Extract the (x, y) coordinate from the center of the cell holding the provided text.  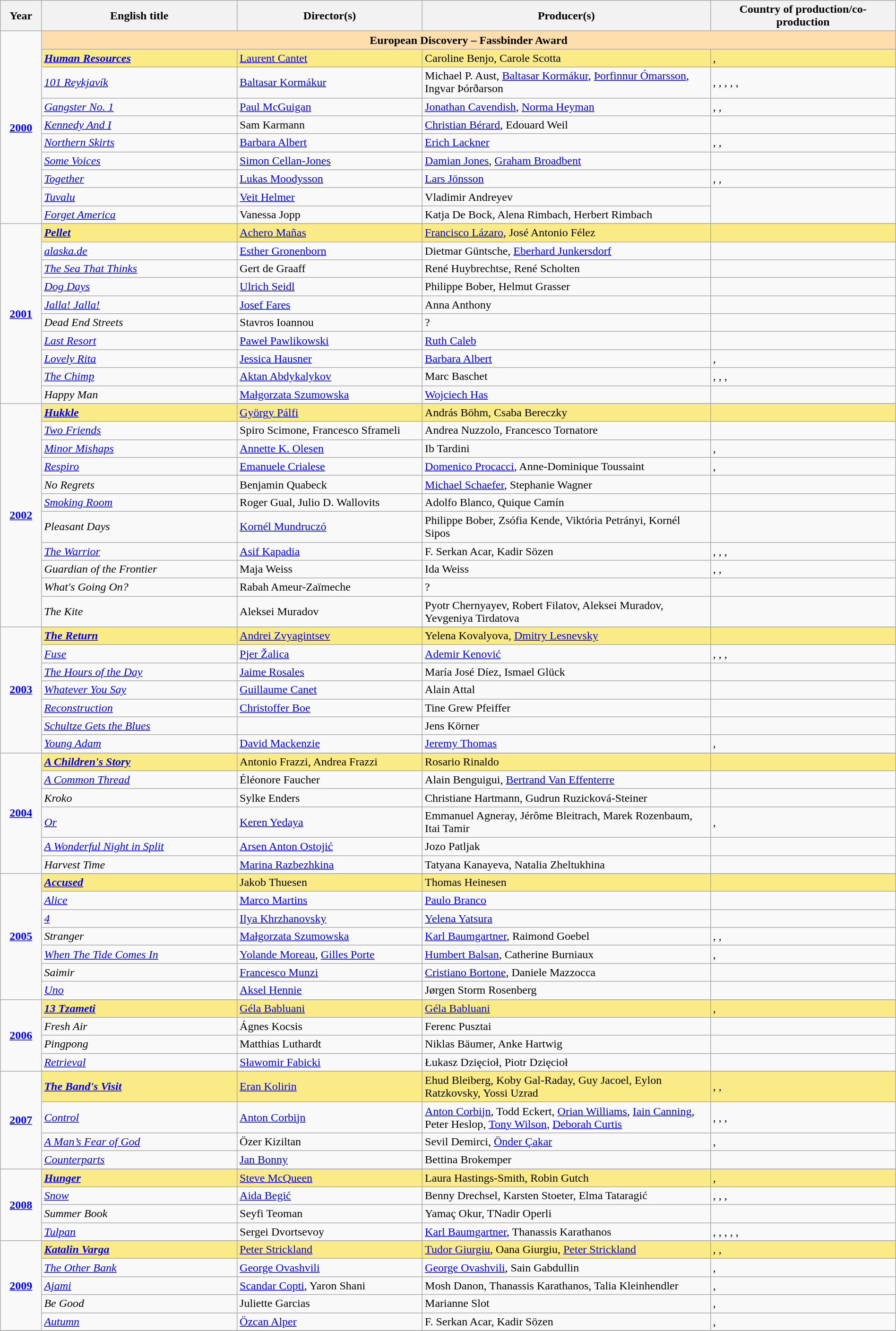
Director(s) (330, 16)
The Return (139, 636)
No Regrets (139, 484)
Antonio Frazzi, Andrea Frazzi (330, 762)
Uno (139, 990)
A Children's Story (139, 762)
Tudor Giurgiu, Oana Giurgiu, Peter Strickland (567, 1250)
Producer(s) (567, 16)
Katja De Bock, Alena Rimbach, Herbert Rimbach (567, 215)
Philippe Bober, Zsófia Kende, Viktória Petrányi, Kornél Sipos (567, 526)
Dog Days (139, 287)
Niklas Bäumer, Anke Hartwig (567, 1044)
Maja Weiss (330, 569)
Katalin Varga (139, 1250)
Seyfi Teoman (330, 1214)
Éléonore Faucher (330, 780)
Asif Kapadia (330, 551)
Caroline Benjo, Carole Scotta (567, 58)
Paul McGuigan (330, 107)
Scandar Copti, Yaron Shani (330, 1286)
alaska.de (139, 251)
Yamaç Okur, TNadir Operli (567, 1214)
Alice (139, 901)
Jaime Rosales (330, 672)
Spiro Scimone, Francesco Sframeli (330, 430)
Hukkle (139, 412)
Andrei Zvyagintsev (330, 636)
Kornél Mundruczó (330, 526)
Saimir (139, 972)
Josef Fares (330, 305)
Alain Attal (567, 690)
Mosh Danon, Thanassis Karathanos, Talia Kleinhendler (567, 1286)
2003 (21, 690)
A Wonderful Night in Split (139, 846)
Autumn (139, 1322)
Achero Mañas (330, 232)
Gert de Graaff (330, 269)
Rosario Rinaldo (567, 762)
Ferenc Pusztai (567, 1026)
2005 (21, 936)
Ajami (139, 1286)
András Böhm, Csaba Bereczky (567, 412)
Alain Benguigui, Bertrand Van Effenterre (567, 780)
Jan Bonny (330, 1159)
A Man’s Fear of God (139, 1142)
Sam Karmann (330, 125)
Laurent Cantet (330, 58)
Sergei Dvortsevoy (330, 1232)
Juliette Garcias (330, 1304)
Emmanuel Agneray, Jérôme Bleitrach, Marek Rozenbaum, Itai Tamir (567, 822)
Hunger (139, 1178)
Benny Drechsel, Karsten Stoeter, Elma Tataragić (567, 1196)
Arsen Anton Ostojić (330, 846)
Forget America (139, 215)
Philippe Bober, Helmut Grasser (567, 287)
Tulpan (139, 1232)
The Chimp (139, 377)
Sylke Enders (330, 798)
English title (139, 16)
The Hours of the Day (139, 672)
Veit Helmer (330, 197)
Jakob Thuesen (330, 883)
Wojciech Has (567, 395)
Minor Mishaps (139, 448)
Michael Schaefer, Stephanie Wagner (567, 484)
Domenico Procacci, Anne-Dominique Toussaint (567, 466)
Yelena Yatsura (567, 919)
Anton Corbijn, Todd Eckert, Orian Williams, Iain Canning, Peter Heslop, Tony Wilson, Deborah Curtis (567, 1117)
Simon Cellan-Jones (330, 161)
Snow (139, 1196)
Eran Kolirin (330, 1087)
Christoffer Boe (330, 708)
Steve McQueen (330, 1178)
Accused (139, 883)
The Warrior (139, 551)
Be Good (139, 1304)
Counterparts (139, 1159)
Reconstruction (139, 708)
Humbert Balsan, Catherine Burniaux (567, 954)
Ruth Caleb (567, 341)
Laura Hastings-Smith, Robin Gutch (567, 1178)
European Discovery – Fassbinder Award (469, 40)
When The Tide Comes In (139, 954)
Benjamin Quabeck (330, 484)
Pleasant Days (139, 526)
Northern Skirts (139, 143)
Roger Gual, Julio D. Wallovits (330, 502)
Summer Book (139, 1214)
Francesco Munzi (330, 972)
Jozo Patljak (567, 846)
Guardian of the Frontier (139, 569)
Keren Yedaya (330, 822)
A Common Thread (139, 780)
Fresh Air (139, 1026)
The Sea That Thinks (139, 269)
Lovely Rita (139, 359)
Francisco Lázaro, José Antonio Félez (567, 232)
Country of production/co-production (803, 16)
Gangster No. 1 (139, 107)
György Pálfi (330, 412)
Kennedy And I (139, 125)
Retrieval (139, 1062)
Bettina Brokemper (567, 1159)
2004 (21, 813)
Marco Martins (330, 901)
María José Díez, Ismael Glück (567, 672)
Jørgen Storm Rosenberg (567, 990)
Fuse (139, 654)
Vanessa Jopp (330, 215)
Control (139, 1117)
2008 (21, 1205)
What's Going On? (139, 587)
Young Adam (139, 744)
The Kite (139, 611)
Human Resources (139, 58)
Damian Jones, Graham Broadbent (567, 161)
Ehud Bleiberg, Koby Gal-Raday, Guy Jacoel, Eylon Ratzkovsky, Yossi Uzrad (567, 1087)
Dead End Streets (139, 323)
Christiane Hartmann, Gudrun Ruzicková-Steiner (567, 798)
Andrea Nuzzolo, Francesco Tornatore (567, 430)
Ulrich Seidl (330, 287)
2000 (21, 128)
The Other Bank (139, 1268)
Yelena Kovalyova, Dmitry Lesnevsky (567, 636)
Ademir Kenović (567, 654)
Some Voices (139, 161)
2002 (21, 515)
Thomas Heinesen (567, 883)
Sławomir Fabicki (330, 1062)
Jens Körner (567, 726)
Karl Baumgartner, Raimond Goebel (567, 936)
Pyotr Chernyayev, Robert Filatov, Aleksei Muradov, Yevgeniya Tirdatova (567, 611)
Christian Bérard, Edouard Weil (567, 125)
Schultze Gets the Blues (139, 726)
Jeremy Thomas (567, 744)
Paweł Pawlikowski (330, 341)
Tuvalu (139, 197)
George Ovashvili (330, 1268)
Annette K. Olesen (330, 448)
2001 (21, 314)
Vladimir Andreyev (567, 197)
David Mackenzie (330, 744)
Last Resort (139, 341)
2007 (21, 1120)
Pellet (139, 232)
2009 (21, 1286)
Marianne Slot (567, 1304)
Aida Begić (330, 1196)
Łukasz Dzięcioł, Piotr Dzięcioł (567, 1062)
Marc Baschet (567, 377)
Tatyana Kanayeva, Natalia Zheltukhina (567, 864)
Harvest Time (139, 864)
George Ovashvili, Sain Gabdullin (567, 1268)
Together (139, 179)
Karl Baumgartner, Thanassis Karathanos (567, 1232)
Jalla! Jalla! (139, 305)
Peter Strickland (330, 1250)
Anton Corbijn (330, 1117)
Ágnes Kocsis (330, 1026)
Sevil Demirci, Önder Çakar (567, 1142)
Smoking Room (139, 502)
Or (139, 822)
Paulo Branco (567, 901)
Esther Gronenborn (330, 251)
Respiro (139, 466)
Whatever You Say (139, 690)
Aleksei Muradov (330, 611)
Aksel Hennie (330, 990)
René Huybrechtse, René Scholten (567, 269)
Emanuele Crialese (330, 466)
Ib Tardini (567, 448)
13 Tzameti (139, 1008)
Lukas Moodysson (330, 179)
Özer Kiziltan (330, 1142)
Pjer Žalica (330, 654)
Jonathan Cavendish, Norma Heyman (567, 107)
4 (139, 919)
Michael P. Aust, Baltasar Kormákur, Þorfinnur Ómarsson, Ingvar Þórðarson (567, 82)
Dietmar Güntsche, Eberhard Junkersdorf (567, 251)
Özcan Alper (330, 1322)
Year (21, 16)
Lars Jönsson (567, 179)
Stranger (139, 936)
Yolande Moreau, Gilles Porte (330, 954)
Baltasar Kormákur (330, 82)
Tine Grew Pfeiffer (567, 708)
Erich Lackner (567, 143)
Aktan Abdykalykov (330, 377)
Cristiano Bortone, Daniele Mazzocca (567, 972)
The Band's Visit (139, 1087)
Guillaume Canet (330, 690)
Happy Man (139, 395)
Stavros Ioannou (330, 323)
Ilya Khrzhanovsky (330, 919)
Marina Razbezhkina (330, 864)
Two Friends (139, 430)
Adolfo Blanco, Quique Camín (567, 502)
Rabah Ameur-Zaïmeche (330, 587)
Ida Weiss (567, 569)
Anna Anthony (567, 305)
Matthias Luthardt (330, 1044)
Kroko (139, 798)
Jessica Hausner (330, 359)
2006 (21, 1035)
Pingpong (139, 1044)
101 Reykjavík (139, 82)
